Search for the cell housing the specified text and yield its [x, y] center coordinate. 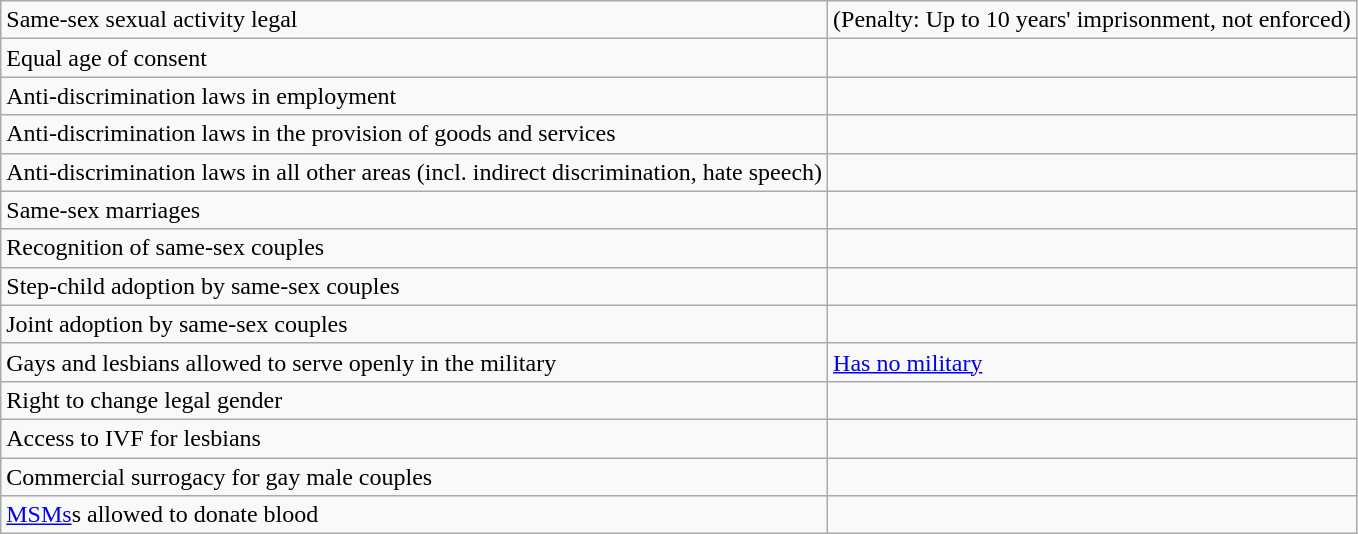
(Penalty: Up to 10 years' imprisonment, not enforced) [1092, 20]
Same-sex sexual activity legal [414, 20]
Step-child adoption by same-sex couples [414, 286]
Anti-discrimination laws in the provision of goods and services [414, 134]
Joint adoption by same-sex couples [414, 324]
Right to change legal gender [414, 400]
Gays and lesbians allowed to serve openly in the military [414, 362]
Commercial surrogacy for gay male couples [414, 477]
Recognition of same-sex couples [414, 248]
MSMss allowed to donate blood [414, 515]
Has no military [1092, 362]
Same-sex marriages [414, 210]
Access to IVF for lesbians [414, 438]
Anti-discrimination laws in all other areas (incl. indirect discrimination, hate speech) [414, 172]
Equal age of consent [414, 58]
Anti-discrimination laws in employment [414, 96]
